Determine the (X, Y) coordinate at the center of the cell enclosing the given text.  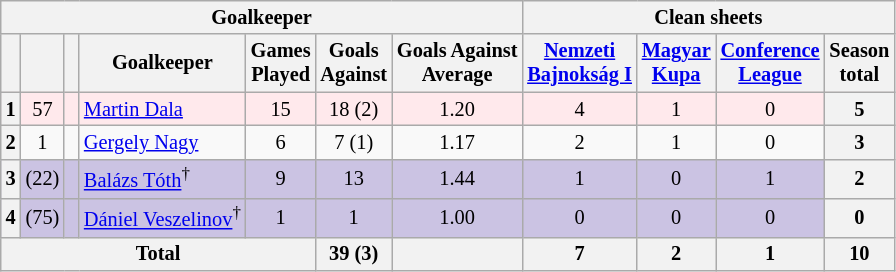
1.00 (457, 218)
39 (3) (354, 254)
7 (579, 254)
Gergely Nagy (162, 142)
9 (281, 178)
ConferenceLeague (770, 63)
(22) (43, 178)
Goals AgainstAverage (457, 63)
Balázs Tóth† (162, 178)
13 (354, 178)
GamesPlayed (281, 63)
Total (158, 254)
GoalsAgainst (354, 63)
1.20 (457, 109)
15 (281, 109)
18 (2) (354, 109)
NemzetiBajnokság I (579, 63)
57 (43, 109)
MagyarKupa (676, 63)
1.44 (457, 178)
Seasontotal (859, 63)
7 (1) (354, 142)
1.17 (457, 142)
5 (859, 109)
6 (281, 142)
Dániel Veszelinov† (162, 218)
(75) (43, 218)
10 (859, 254)
Martin Dala (162, 109)
Clean sheets (708, 17)
